Find where the given text appears and provide that cell's center as (x, y) coordinate. 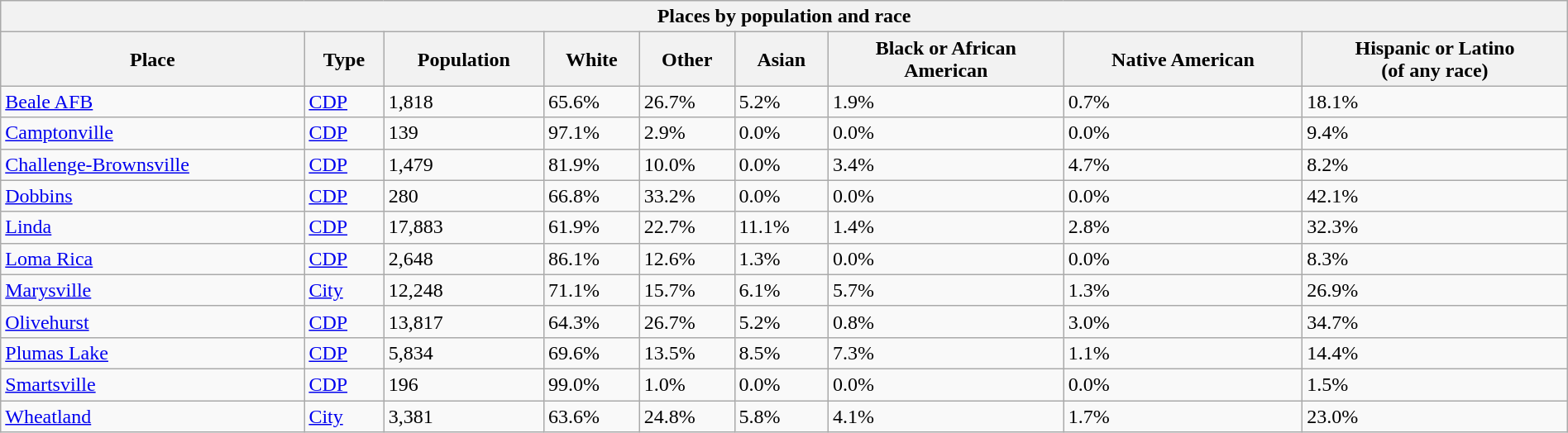
86.1% (591, 259)
139 (463, 133)
12,248 (463, 290)
1.0% (686, 384)
Dobbins (152, 196)
11.1% (781, 227)
4.7% (1183, 164)
1.5% (1436, 384)
5.8% (781, 416)
1,818 (463, 102)
280 (463, 196)
Asian (781, 59)
Type (344, 59)
Native American (1183, 59)
14.4% (1436, 353)
15.7% (686, 290)
32.3% (1436, 227)
8.3% (1436, 259)
13.5% (686, 353)
3,381 (463, 416)
1.4% (946, 227)
Camptonville (152, 133)
1.7% (1183, 416)
Population (463, 59)
0.7% (1183, 102)
13,817 (463, 321)
Loma Rica (152, 259)
1,479 (463, 164)
26.9% (1436, 290)
63.6% (591, 416)
69.6% (591, 353)
2.8% (1183, 227)
33.2% (686, 196)
99.0% (591, 384)
Challenge-Brownsville (152, 164)
Linda (152, 227)
24.8% (686, 416)
71.1% (591, 290)
2.9% (686, 133)
Smartsville (152, 384)
9.4% (1436, 133)
Wheatland (152, 416)
6.1% (781, 290)
23.0% (1436, 416)
8.5% (781, 353)
64.3% (591, 321)
61.9% (591, 227)
3.4% (946, 164)
Hispanic or Latino(of any race) (1436, 59)
10.0% (686, 164)
17,883 (463, 227)
2,648 (463, 259)
Place (152, 59)
22.7% (686, 227)
1.9% (946, 102)
81.9% (591, 164)
18.1% (1436, 102)
196 (463, 384)
66.8% (591, 196)
Beale AFB (152, 102)
Places by population and race (784, 17)
5,834 (463, 353)
4.1% (946, 416)
Black or AfricanAmerican (946, 59)
White (591, 59)
7.3% (946, 353)
12.6% (686, 259)
Other (686, 59)
5.7% (946, 290)
Marysville (152, 290)
1.1% (1183, 353)
8.2% (1436, 164)
Olivehurst (152, 321)
97.1% (591, 133)
3.0% (1183, 321)
65.6% (591, 102)
34.7% (1436, 321)
0.8% (946, 321)
42.1% (1436, 196)
Plumas Lake (152, 353)
